Find where the given text appears and provide that cell's center as [X, Y] coordinate. 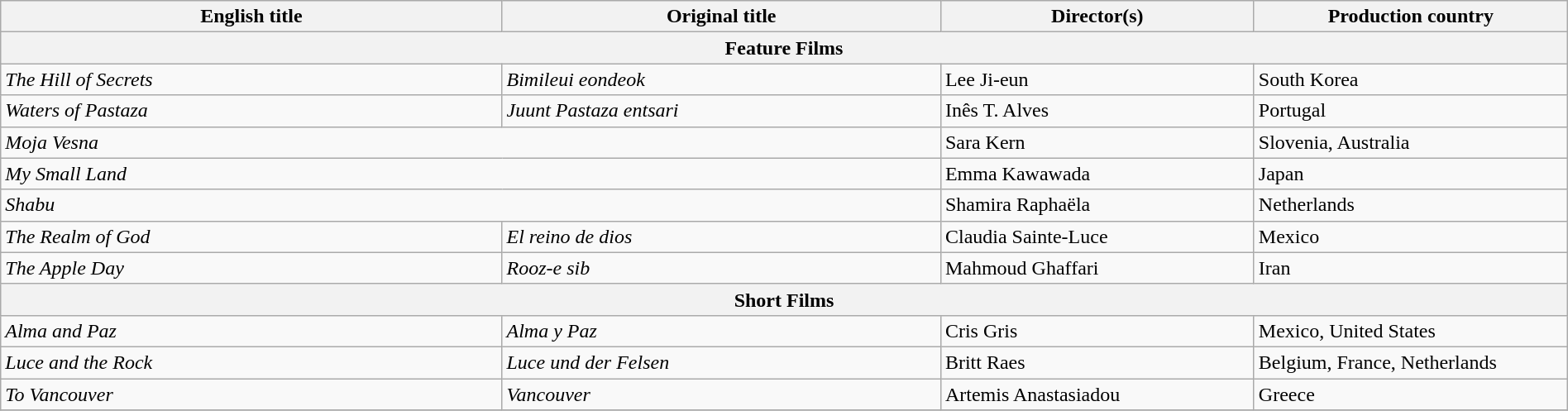
The Hill of Secrets [251, 79]
English title [251, 17]
Lee Ji-eun [1097, 79]
Iran [1411, 268]
The Apple Day [251, 268]
Luce und der Felsen [721, 362]
Luce and the Rock [251, 362]
My Small Land [471, 174]
Bimileui eondeok [721, 79]
Rooz-e sib [721, 268]
Mahmoud Ghaffari [1097, 268]
Waters of Pastaza [251, 111]
Sara Kern [1097, 142]
South Korea [1411, 79]
Alma and Paz [251, 331]
El reino de dios [721, 237]
Cris Gris [1097, 331]
Greece [1411, 394]
Mexico, United States [1411, 331]
Feature Films [784, 48]
The Realm of God [251, 237]
Artemis Anastasiadou [1097, 394]
Juunt Pastaza entsari [721, 111]
Slovenia, Australia [1411, 142]
Vancouver [721, 394]
Alma y Paz [721, 331]
Inês T. Alves [1097, 111]
Netherlands [1411, 205]
Short Films [784, 299]
Emma Kawawada [1097, 174]
Japan [1411, 174]
Original title [721, 17]
Production country [1411, 17]
Director(s) [1097, 17]
To Vancouver [251, 394]
Shabu [471, 205]
Shamira Raphaëla [1097, 205]
Mexico [1411, 237]
Belgium, France, Netherlands [1411, 362]
Claudia Sainte-Luce [1097, 237]
Britt Raes [1097, 362]
Portugal [1411, 111]
Moja Vesna [471, 142]
